Return (X, Y) of the center of cell containing provided text 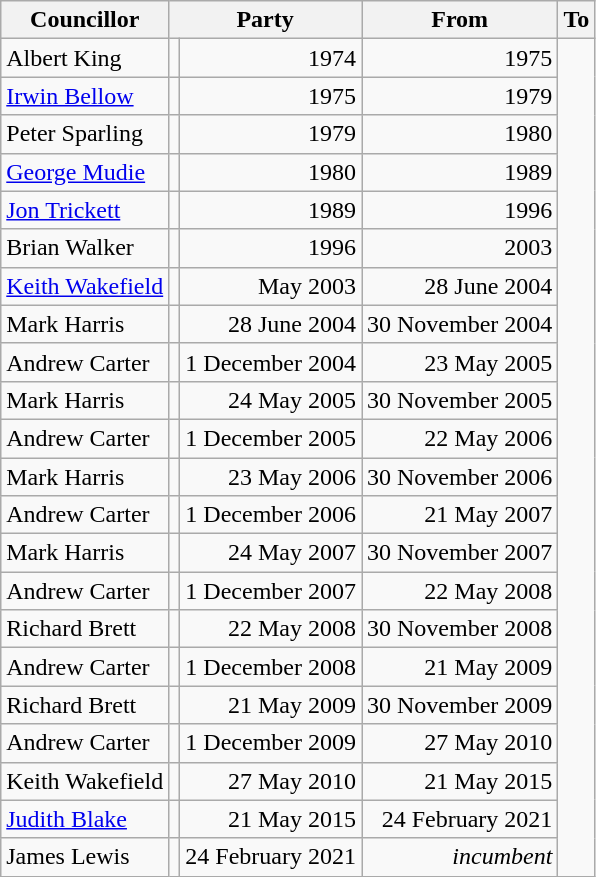
30 November 2005 (460, 400)
1 December 2007 (271, 591)
30 November 2004 (460, 324)
To (576, 20)
Jon Trickett (85, 210)
1 December 2009 (271, 743)
May 2003 (271, 286)
23 May 2005 (460, 362)
30 November 2008 (460, 629)
22 May 2006 (460, 438)
1 December 2005 (271, 438)
1 December 2006 (271, 515)
Peter Sparling (85, 134)
1 December 2004 (271, 362)
1 December 2008 (271, 667)
Irwin Bellow (85, 96)
Councillor (85, 20)
1974 (271, 58)
24 May 2007 (271, 553)
From (460, 20)
George Mudie (85, 172)
incumbent (460, 857)
30 November 2007 (460, 553)
Albert King (85, 58)
21 May 2007 (460, 515)
23 May 2006 (271, 477)
Party (266, 20)
James Lewis (85, 857)
Judith Blake (85, 819)
30 November 2009 (460, 705)
Brian Walker (85, 248)
24 May 2005 (271, 400)
2003 (460, 248)
30 November 2006 (460, 477)
